Find where the given text appears and provide that cell's center as (X, Y) coordinate. 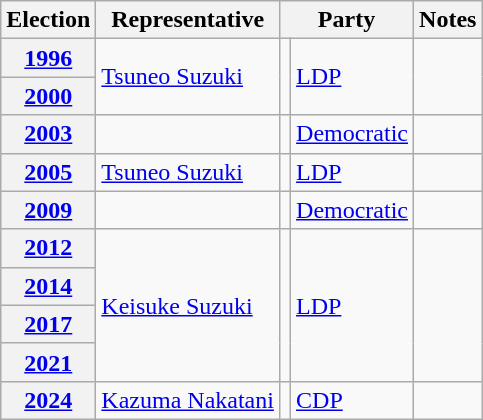
2000 (48, 96)
Representative (188, 20)
Party (346, 20)
2009 (48, 210)
2014 (48, 286)
2024 (48, 400)
1996 (48, 58)
2003 (48, 134)
Keisuke Suzuki (188, 305)
2021 (48, 362)
Election (48, 20)
Kazuma Nakatani (188, 400)
2012 (48, 248)
CDP (352, 400)
2005 (48, 172)
Notes (448, 20)
2017 (48, 324)
